Determine the [X, Y] coordinate at the center of the cell enclosing the given text.  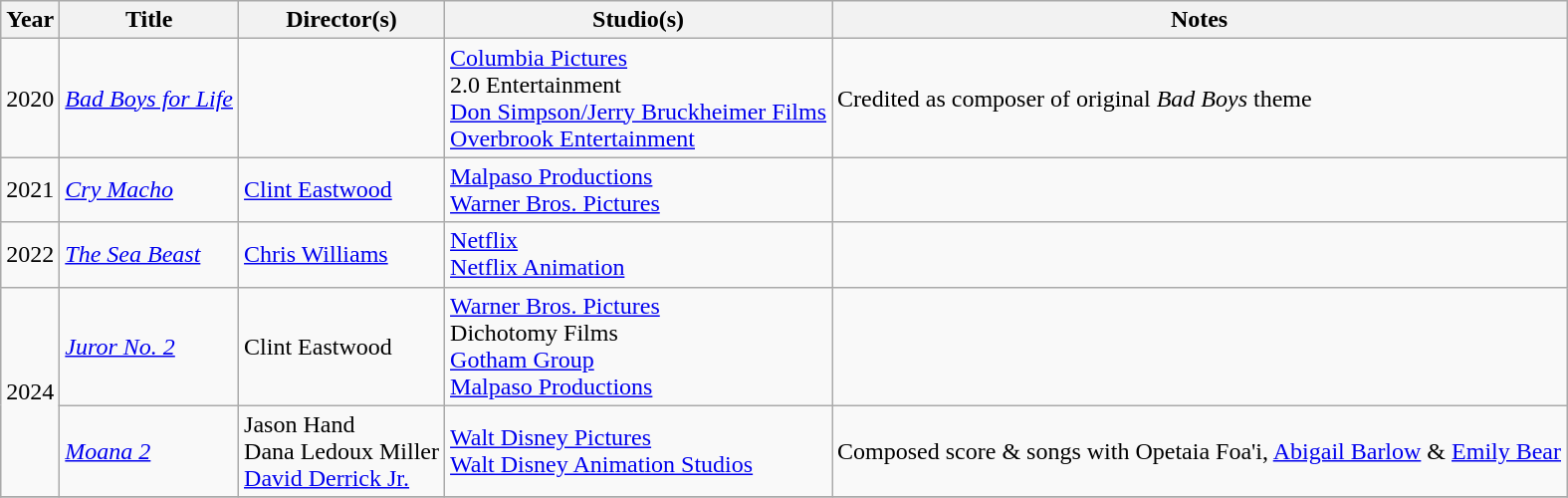
Columbia Pictures2.0 EntertainmentDon Simpson/Jerry Bruckheimer FilmsOverbrook Entertainment [639, 98]
Chris Williams [342, 255]
Studio(s) [639, 20]
Bad Boys for Life [149, 98]
Year [30, 20]
2020 [30, 98]
Cry Macho [149, 189]
Title [149, 20]
Walt Disney PicturesWalt Disney Animation Studios [639, 451]
Notes [1200, 20]
Malpaso ProductionsWarner Bros. Pictures [639, 189]
2024 [30, 392]
Credited as composer of original Bad Boys theme [1200, 98]
Moana 2 [149, 451]
Director(s) [342, 20]
Juror No. 2 [149, 347]
Warner Bros. PicturesDichotomy FilmsGotham GroupMalpaso Productions [639, 347]
Composed score & songs with Opetaia Foa'i, Abigail Barlow & Emily Bear [1200, 451]
The Sea Beast [149, 255]
2022 [30, 255]
Jason HandDana Ledoux MillerDavid Derrick Jr. [342, 451]
2021 [30, 189]
NetflixNetflix Animation [639, 255]
